Provide the [X, Y] coordinate of the cell's center where the given text is located.  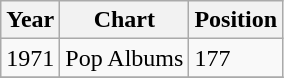
Position [236, 20]
Year [30, 20]
1971 [30, 58]
Pop Albums [124, 58]
Chart [124, 20]
177 [236, 58]
